Locate the cell with the specified text and output its (x, y) center coordinate. 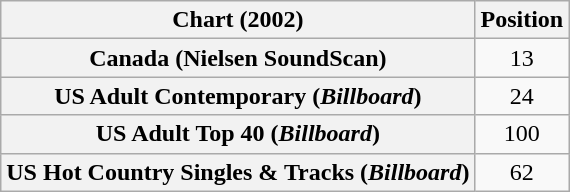
US Adult Contemporary (Billboard) (238, 96)
24 (522, 96)
US Hot Country Singles & Tracks (Billboard) (238, 172)
62 (522, 172)
100 (522, 134)
Canada (Nielsen SoundScan) (238, 58)
Chart (2002) (238, 20)
13 (522, 58)
US Adult Top 40 (Billboard) (238, 134)
Position (522, 20)
